Identify which cell holds the provided text, then report its [x, y] central coordinate. 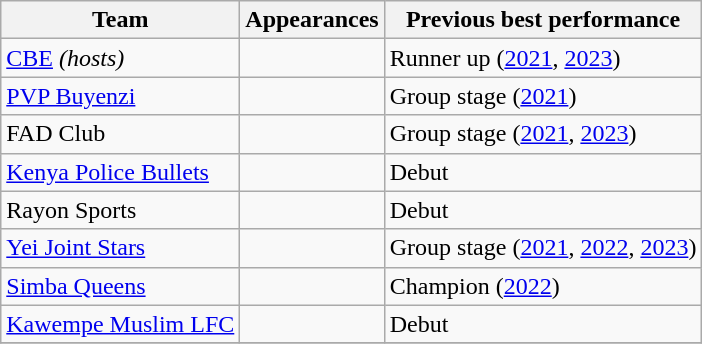
Champion (2022) [543, 286]
Rayon Sports [120, 210]
Previous best performance [543, 20]
FAD Club [120, 134]
PVP Buyenzi [120, 96]
Group stage (2021, 2023) [543, 134]
Simba Queens [120, 286]
Team [120, 20]
CBE (hosts) [120, 58]
Kenya Police Bullets [120, 172]
Group stage (2021) [543, 96]
Appearances [312, 20]
Yei Joint Stars [120, 248]
Kawempe Muslim LFC [120, 324]
Group stage (2021, 2022, 2023) [543, 248]
Runner up (2021, 2023) [543, 58]
